Capture the cell that displays the provided text and extract its [X, Y] central coordinate. 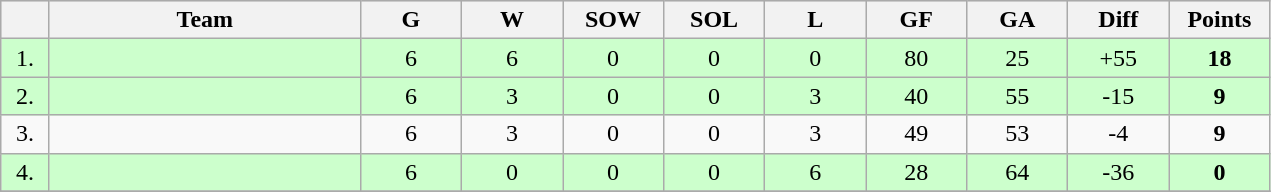
64 [1018, 172]
80 [916, 58]
3. [26, 134]
W [512, 20]
55 [1018, 96]
-36 [1118, 172]
Diff [1118, 20]
2. [26, 96]
+55 [1118, 58]
SOL [714, 20]
18 [1220, 58]
G [410, 20]
Team [204, 20]
53 [1018, 134]
GA [1018, 20]
40 [916, 96]
Points [1220, 20]
25 [1018, 58]
SOW [612, 20]
GF [916, 20]
4. [26, 172]
49 [916, 134]
L [816, 20]
-4 [1118, 134]
28 [916, 172]
-15 [1118, 96]
1. [26, 58]
